Extract the [X, Y] coordinate from the center of the cell holding the provided text.  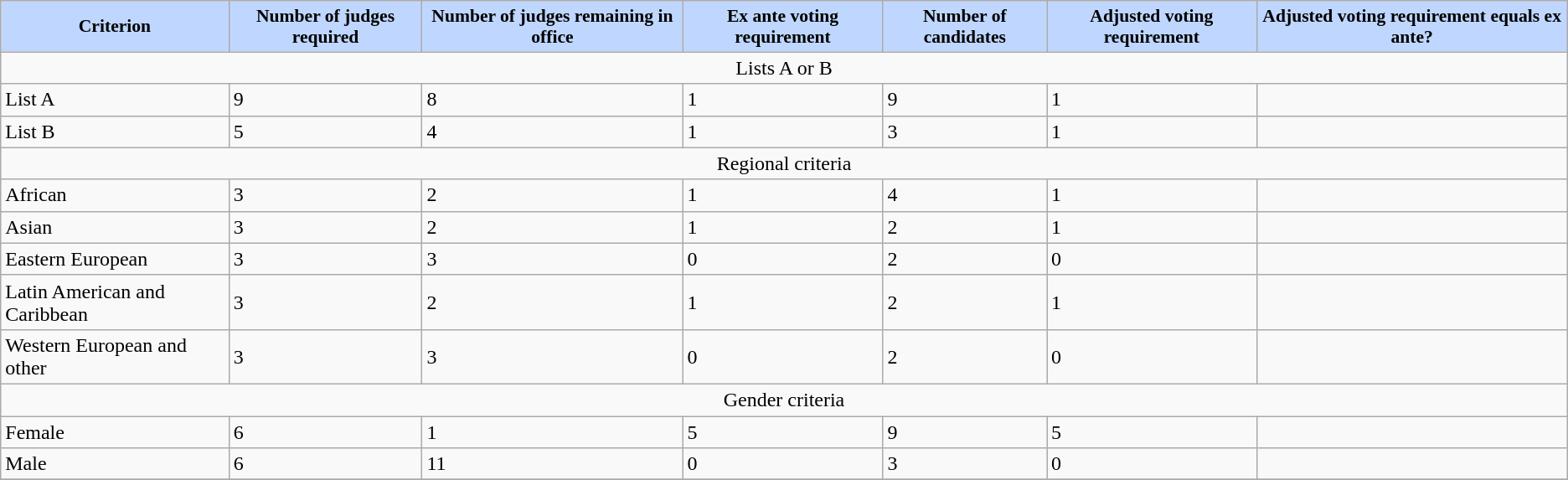
Number of judges remaining in office [553, 27]
Asian [115, 227]
List B [115, 132]
Female [115, 431]
11 [553, 464]
Eastern European [115, 259]
Number of candidates [965, 27]
Gender criteria [784, 400]
List A [115, 100]
Male [115, 464]
Adjusted voting requirement equals ex ante? [1412, 27]
Regional criteria [784, 163]
Lists A or B [784, 68]
Adjusted voting requirement [1153, 27]
Ex ante voting requirement [782, 27]
African [115, 195]
Western European and other [115, 357]
8 [553, 100]
Number of judges required [325, 27]
Criterion [115, 27]
Latin American and Caribbean [115, 302]
